Return (X, Y) of the center of cell containing provided text 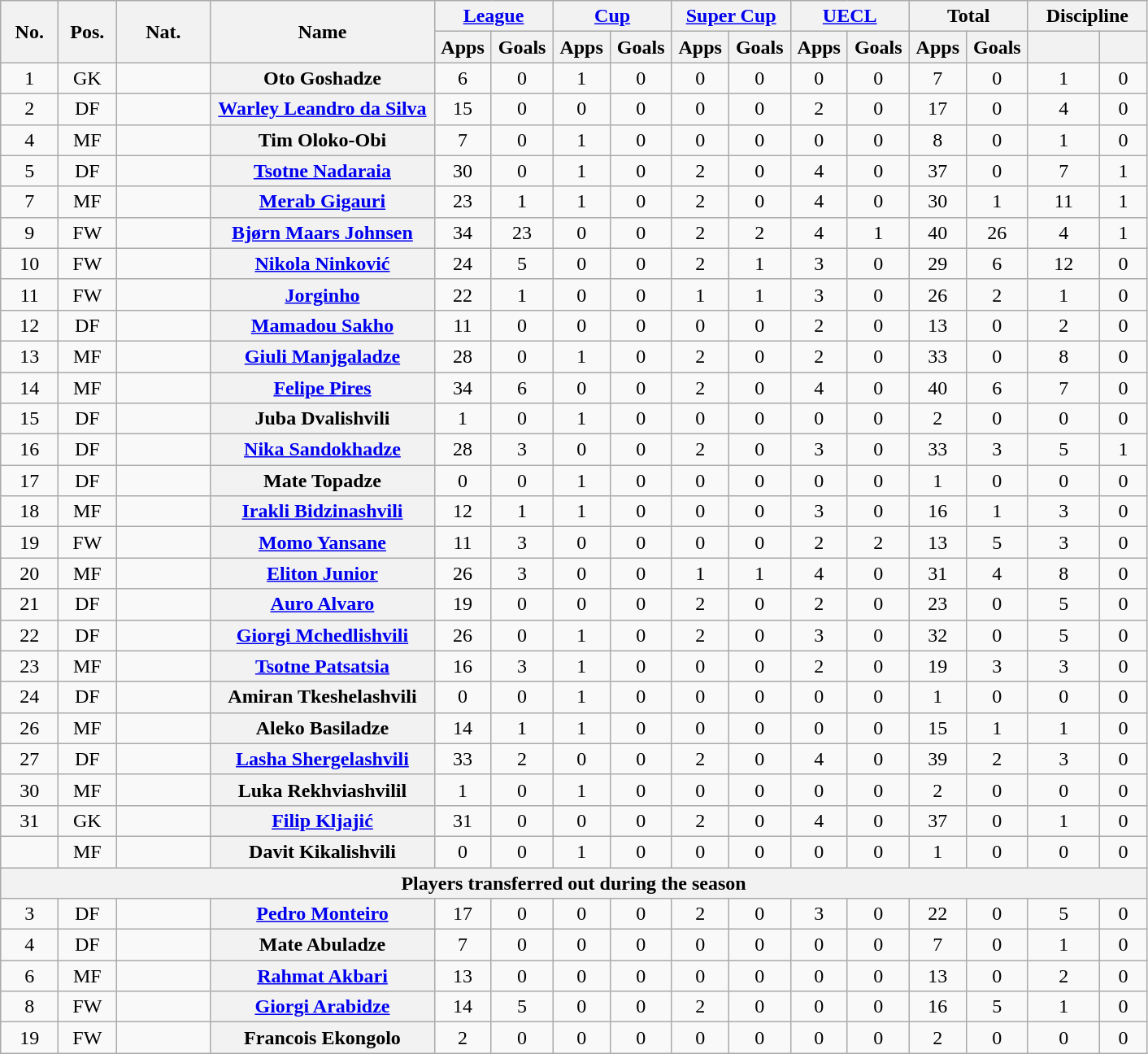
League (494, 16)
Filip Kljajić (322, 821)
Eliton Junior (322, 573)
Tsotne Patsatsia (322, 666)
Auro Alvaro (322, 604)
Players transferred out during the season (574, 882)
Discipline (1087, 16)
27 (29, 759)
Tim Oloko-Obi (322, 140)
Super Cup (731, 16)
Warley Leandro da Silva (322, 109)
Nikola Ninković (322, 263)
Bjørn Maars Johnsen (322, 233)
Aleko Basiladze (322, 728)
UECL (850, 16)
Irakli Bidzinashvili (322, 512)
Tsotne Nadaraia (322, 171)
Mamadou Sakho (322, 325)
Name (322, 32)
Felipe Pires (322, 388)
Lasha Shergelashvili (322, 759)
No. (29, 32)
Pedro Monteiro (322, 914)
Nat. (163, 32)
Amiran Tkeshelashvili (322, 697)
Pos. (88, 32)
21 (29, 604)
20 (29, 573)
Giorgi Arabidze (322, 1007)
Francois Ekongolo (322, 1038)
Mate Abuladze (322, 945)
Davit Kikalishvili (322, 851)
32 (937, 635)
Cup (612, 16)
Giuli Manjgaladze (322, 356)
Mate Topadze (322, 481)
Giorgi Mchedlishvili (322, 635)
Oto Goshadze (322, 78)
Rahmat Akbari (322, 976)
Momo Yansane (322, 542)
Merab Gigauri (322, 202)
18 (29, 512)
Total (968, 16)
9 (29, 233)
Luka Rekhviashvilil (322, 790)
Juba Dvalishvili (322, 419)
Nika Sandokhadze (322, 450)
39 (937, 759)
Jorginho (322, 294)
10 (29, 263)
29 (937, 263)
